Locate the cell with the specified text and output its (X, Y) center coordinate. 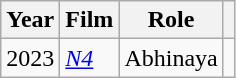
Year (30, 20)
Role (171, 20)
Abhinaya (171, 58)
2023 (30, 58)
N4 (90, 58)
Film (90, 20)
